Provide the [X, Y] coordinate of the cell's center where the given text is located.  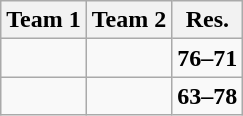
Res. [208, 20]
63–78 [208, 96]
Team 2 [129, 20]
76–71 [208, 58]
Team 1 [44, 20]
